Extract the [X, Y] coordinate from the center of the cell holding the provided text.  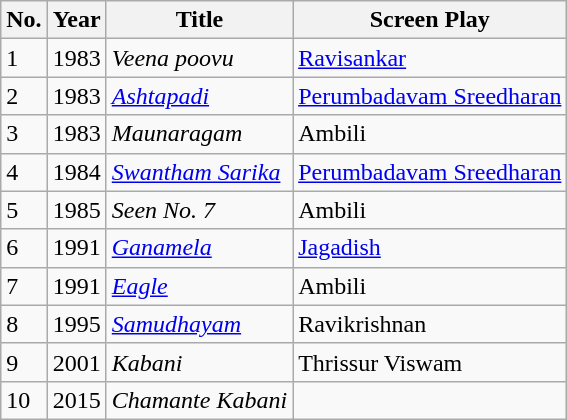
Veena poovu [199, 58]
Eagle [199, 286]
Maunaragam [199, 134]
7 [24, 286]
Title [199, 20]
10 [24, 400]
6 [24, 248]
Kabani [199, 362]
Screen Play [430, 20]
4 [24, 172]
1 [24, 58]
1985 [76, 210]
Chamante Kabani [199, 400]
Samudhayam [199, 324]
3 [24, 134]
2015 [76, 400]
8 [24, 324]
5 [24, 210]
9 [24, 362]
2 [24, 96]
Jagadish [430, 248]
Seen No. 7 [199, 210]
Ravisankar [430, 58]
Ashtapadi [199, 96]
1995 [76, 324]
Ganamela [199, 248]
Swantham Sarika [199, 172]
Ravikrishnan [430, 324]
1984 [76, 172]
Thrissur Viswam [430, 362]
No. [24, 20]
2001 [76, 362]
Year [76, 20]
